Locate the cell with the specified text and output its [X, Y] center coordinate. 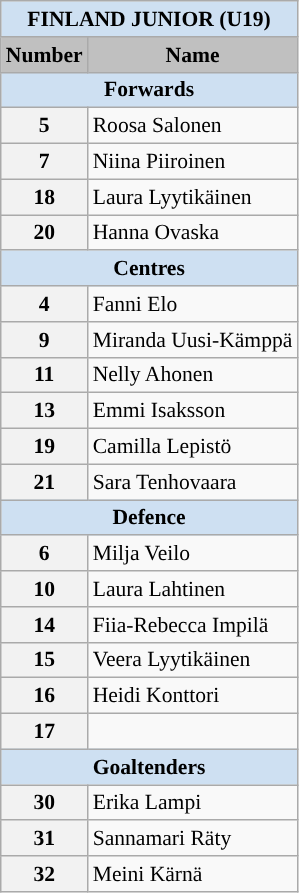
Camilla Lepistö [193, 447]
11 [44, 375]
17 [44, 732]
13 [44, 411]
Number [44, 55]
Hanna Ovaska [193, 233]
Veera Lyytikäinen [193, 660]
Emmi Isaksson [193, 411]
7 [44, 162]
Goaltenders [150, 767]
31 [44, 839]
Roosa Salonen [193, 126]
20 [44, 233]
Milja Veilo [193, 554]
FINLAND JUNIOR (U19) [150, 19]
Sannamari Räty [193, 839]
Meini Kärnä [193, 874]
5 [44, 126]
16 [44, 696]
18 [44, 197]
Heidi Konttori [193, 696]
21 [44, 482]
6 [44, 554]
30 [44, 803]
Laura Lahtinen [193, 589]
Laura Lyytikäinen [193, 197]
9 [44, 340]
Centres [150, 269]
Nelly Ahonen [193, 375]
4 [44, 304]
Forwards [150, 90]
Defence [150, 518]
14 [44, 625]
15 [44, 660]
Miranda Uusi-Kämppä [193, 340]
Sara Tenhovaara [193, 482]
Fanni Elo [193, 304]
Erika Lampi [193, 803]
10 [44, 589]
Fiia-Rebecca Impilä [193, 625]
Niina Piiroinen [193, 162]
32 [44, 874]
19 [44, 447]
Name [193, 55]
